Output the (X, Y) coordinate of the center of the cell containing the given text.  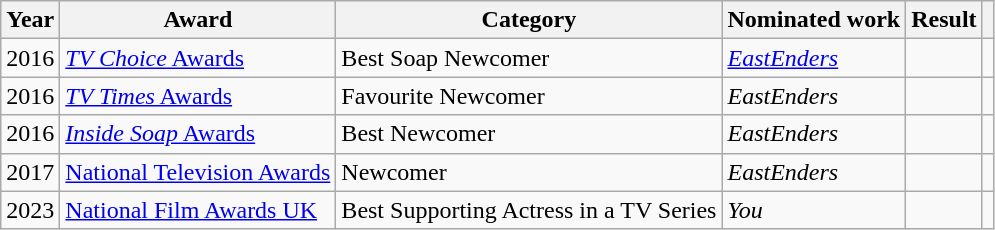
You (814, 210)
2023 (30, 210)
Award (198, 20)
Nominated work (814, 20)
TV Times Awards (198, 96)
Best Supporting Actress in a TV Series (529, 210)
Best Newcomer (529, 134)
Newcomer (529, 172)
National Television Awards (198, 172)
Year (30, 20)
2017 (30, 172)
TV Choice Awards (198, 58)
Best Soap Newcomer (529, 58)
Result (944, 20)
Favourite Newcomer (529, 96)
Inside Soap Awards (198, 134)
Category (529, 20)
National Film Awards UK (198, 210)
